Capture the cell that displays the provided text and extract its [x, y] central coordinate. 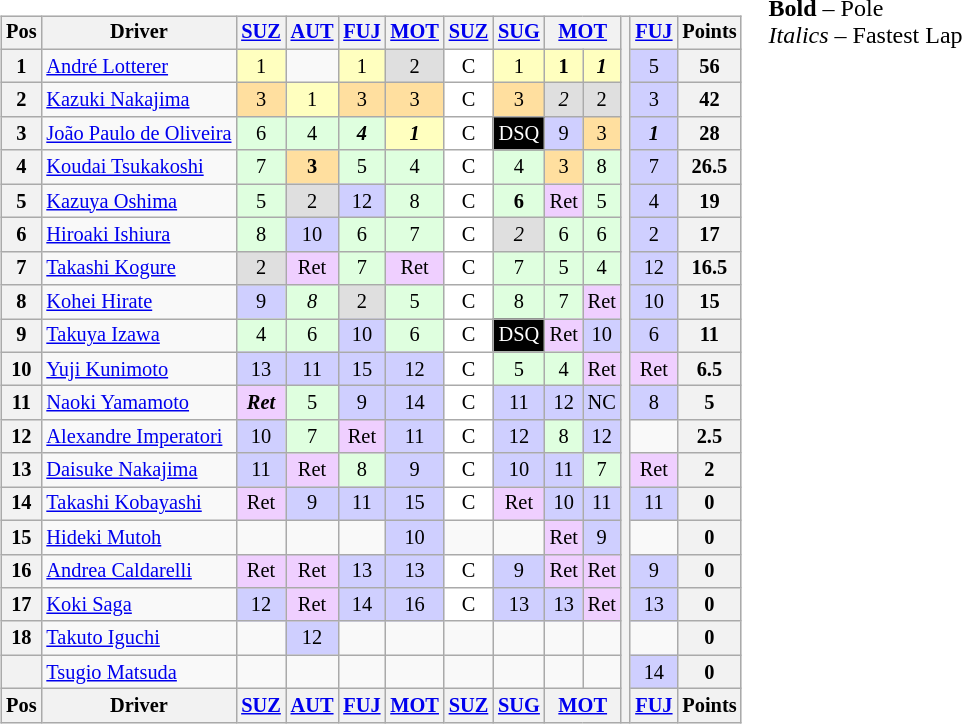
João Paulo de Oliveira [138, 134]
Takashi Kobayashi [138, 504]
2.5 [709, 437]
19 [709, 201]
Kazuki Nakajima [138, 100]
26.5 [709, 167]
Hideki Mutoh [138, 537]
18 [21, 638]
Koki Saga [138, 605]
16.5 [709, 268]
Takuto Iguchi [138, 638]
56 [709, 66]
28 [709, 134]
42 [709, 100]
Kohei Hirate [138, 302]
Takuya Izawa [138, 336]
Tsugio Matsuda [138, 672]
NC [602, 403]
Kazuya Oshima [138, 201]
Yuji Kunimoto [138, 369]
Naoki Yamamoto [138, 403]
André Lotterer [138, 66]
Koudai Tsukakoshi [138, 167]
Daisuke Nakajima [138, 470]
6.5 [709, 369]
Alexandre Imperatori [138, 437]
Takashi Kogure [138, 268]
Hiroaki Ishiura [138, 235]
Andrea Caldarelli [138, 571]
